Find where the given text appears and provide that cell's center as (x, y) coordinate. 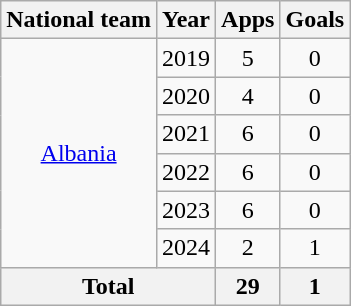
2020 (186, 96)
2023 (186, 210)
Total (108, 286)
National team (79, 20)
2021 (186, 134)
Goals (315, 20)
Apps (248, 20)
2022 (186, 172)
29 (248, 286)
Year (186, 20)
2019 (186, 58)
5 (248, 58)
2024 (186, 248)
Albania (79, 153)
4 (248, 96)
2 (248, 248)
